Find where the given text appears and provide that cell's center as [X, Y] coordinate. 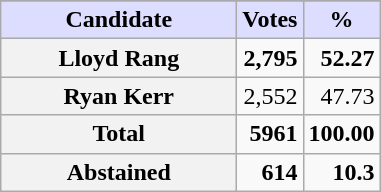
10.3 [342, 172]
Total [119, 134]
Candidate [119, 20]
Ryan Kerr [119, 96]
52.27 [342, 58]
2,795 [270, 58]
47.73 [342, 96]
Abstained [119, 172]
Votes [270, 20]
2,552 [270, 96]
5961 [270, 134]
100.00 [342, 134]
Lloyd Rang [119, 58]
% [342, 20]
614 [270, 172]
